For the text-containing cell, return its midpoint in (X, Y) coordinate format. 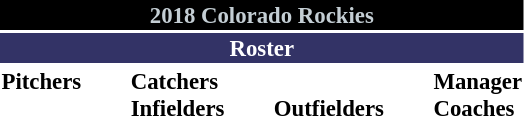
Roster (262, 48)
2018 Colorado Rockies (262, 15)
